Capture the cell that displays the provided text and extract its (X, Y) central coordinate. 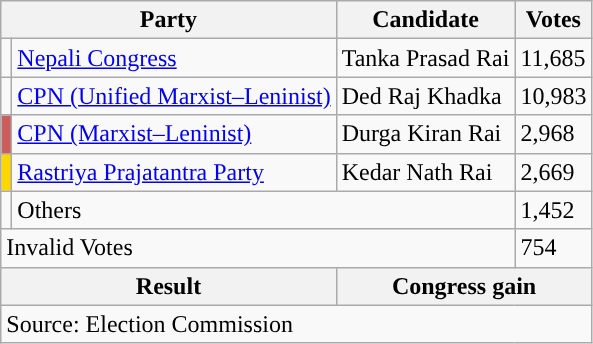
Result (168, 286)
Rastriya Prajatantra Party (174, 172)
Others (264, 210)
11,685 (554, 58)
Congress gain (464, 286)
Durga Kiran Rai (426, 134)
CPN (Unified Marxist–Leninist) (174, 96)
754 (554, 248)
Source: Election Commission (296, 324)
Votes (554, 20)
2,669 (554, 172)
Ded Raj Khadka (426, 96)
Nepali Congress (174, 58)
Kedar Nath Rai (426, 172)
10,983 (554, 96)
Candidate (426, 20)
Party (168, 20)
Tanka Prasad Rai (426, 58)
Invalid Votes (258, 248)
1,452 (554, 210)
CPN (Marxist–Leninist) (174, 134)
2,968 (554, 134)
